Return (x, y) of the center of cell containing provided text 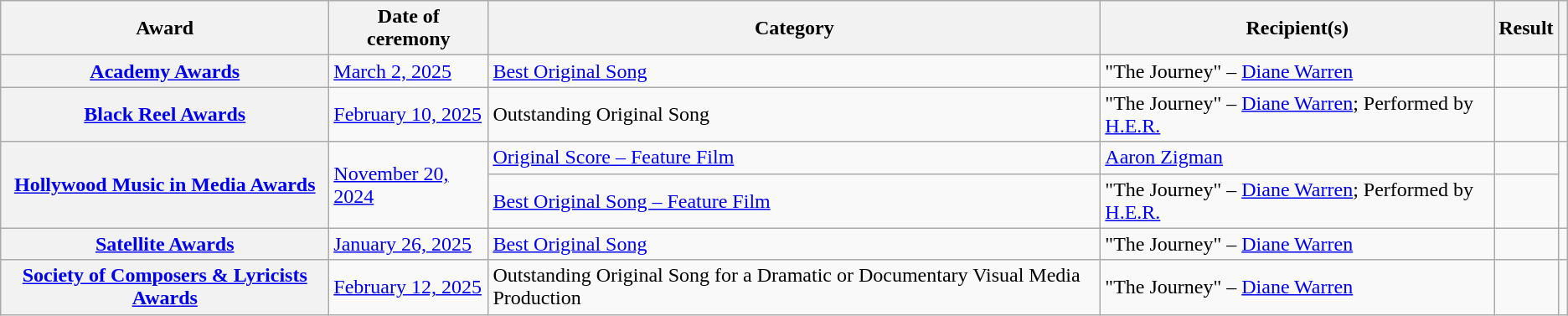
Outstanding Original Song for a Dramatic or Documentary Visual Media Production (794, 287)
Outstanding Original Song (794, 114)
Category (794, 28)
Black Reel Awards (165, 114)
Society of Composers & Lyricists Awards (165, 287)
Hollywood Music in Media Awards (165, 184)
Original Score – Feature Film (794, 158)
February 12, 2025 (409, 287)
November 20, 2024 (409, 184)
Award (165, 28)
Result (1526, 28)
Recipient(s) (1297, 28)
Aaron Zigman (1297, 158)
Academy Awards (165, 71)
January 26, 2025 (409, 244)
Satellite Awards (165, 244)
March 2, 2025 (409, 71)
February 10, 2025 (409, 114)
Best Original Song – Feature Film (794, 201)
Date of ceremony (409, 28)
